Determine the (X, Y) coordinate at the center of the cell enclosing the given text.  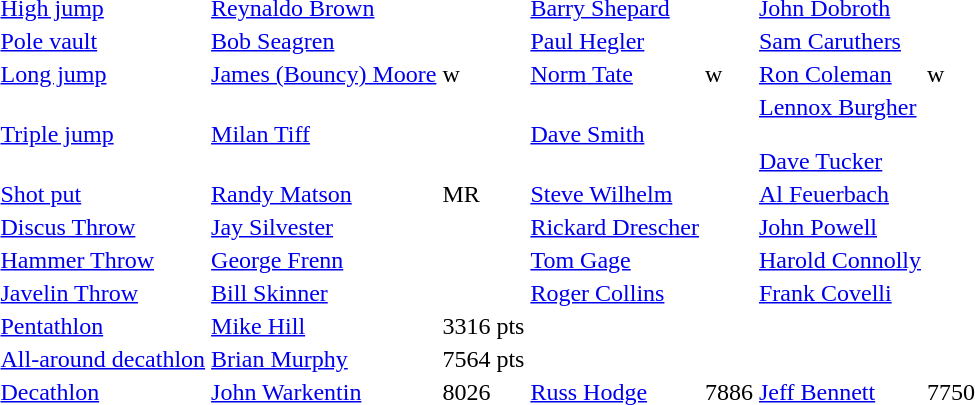
Randy Matson (324, 194)
Milan Tiff (324, 134)
Rickard Drescher (615, 227)
Norm Tate (615, 74)
Brian Murphy (324, 359)
3316 pts (484, 326)
Paul Hegler (615, 41)
John Powell (840, 227)
Bob Seagren (324, 41)
Harold Connolly (840, 260)
Sam Caruthers (840, 41)
Ron Coleman (840, 74)
Lennox BurgherDave Tucker (840, 134)
George Frenn (324, 260)
Tom Gage (615, 260)
Al Feuerbach (840, 194)
Frank Covelli (840, 293)
James (Bouncy) Moore (324, 74)
7564 pts (484, 359)
MR (484, 194)
Mike Hill (324, 326)
Dave Smith (615, 134)
Roger Collins (615, 293)
Bill Skinner (324, 293)
Jay Silvester (324, 227)
Steve Wilhelm (615, 194)
